Identify which cell holds the provided text, then report its [x, y] central coordinate. 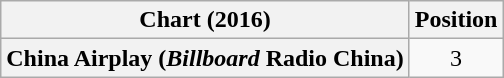
China Airplay (Billboard Radio China) [205, 58]
Position [456, 20]
Chart (2016) [205, 20]
3 [456, 58]
